Locate the cell with the specified text and output its [X, Y] center coordinate. 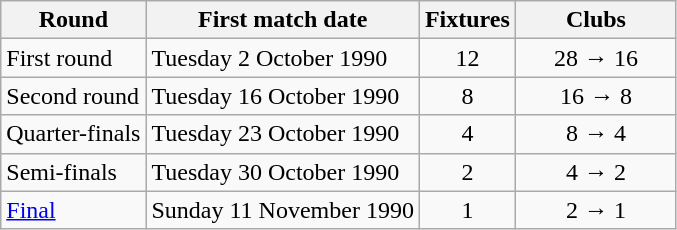
4 → 2 [596, 172]
8 [467, 96]
Clubs [596, 20]
Quarter-finals [74, 134]
1 [467, 210]
Fixtures [467, 20]
2 [467, 172]
Sunday 11 November 1990 [282, 210]
Tuesday 30 October 1990 [282, 172]
First match date [282, 20]
Tuesday 23 October 1990 [282, 134]
Tuesday 16 October 1990 [282, 96]
Semi-finals [74, 172]
4 [467, 134]
Tuesday 2 October 1990 [282, 58]
2 → 1 [596, 210]
8 → 4 [596, 134]
12 [467, 58]
16 → 8 [596, 96]
Round [74, 20]
Second round [74, 96]
28 → 16 [596, 58]
Final [74, 210]
First round [74, 58]
